Extract the (X, Y) coordinate from the center of the cell holding the provided text.  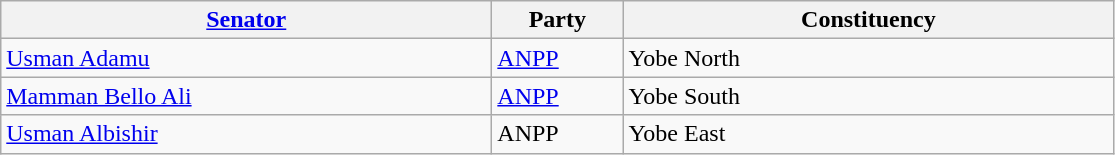
Yobe East (868, 134)
Senator (246, 20)
Mamman Bello Ali (246, 96)
Yobe North (868, 58)
Party (558, 20)
Usman Albishir (246, 134)
Yobe South (868, 96)
Usman Adamu (246, 58)
Constituency (868, 20)
